Determine the [X, Y] coordinate at the center of the cell enclosing the given text.  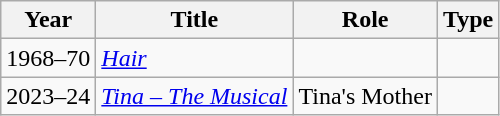
Tina – The Musical [194, 96]
Tina's Mother [366, 96]
Year [48, 20]
Role [366, 20]
1968–70 [48, 58]
2023–24 [48, 96]
Type [468, 20]
Hair [194, 58]
Title [194, 20]
